From the cell containing the given text, extract its center point as (X, Y) coordinate. 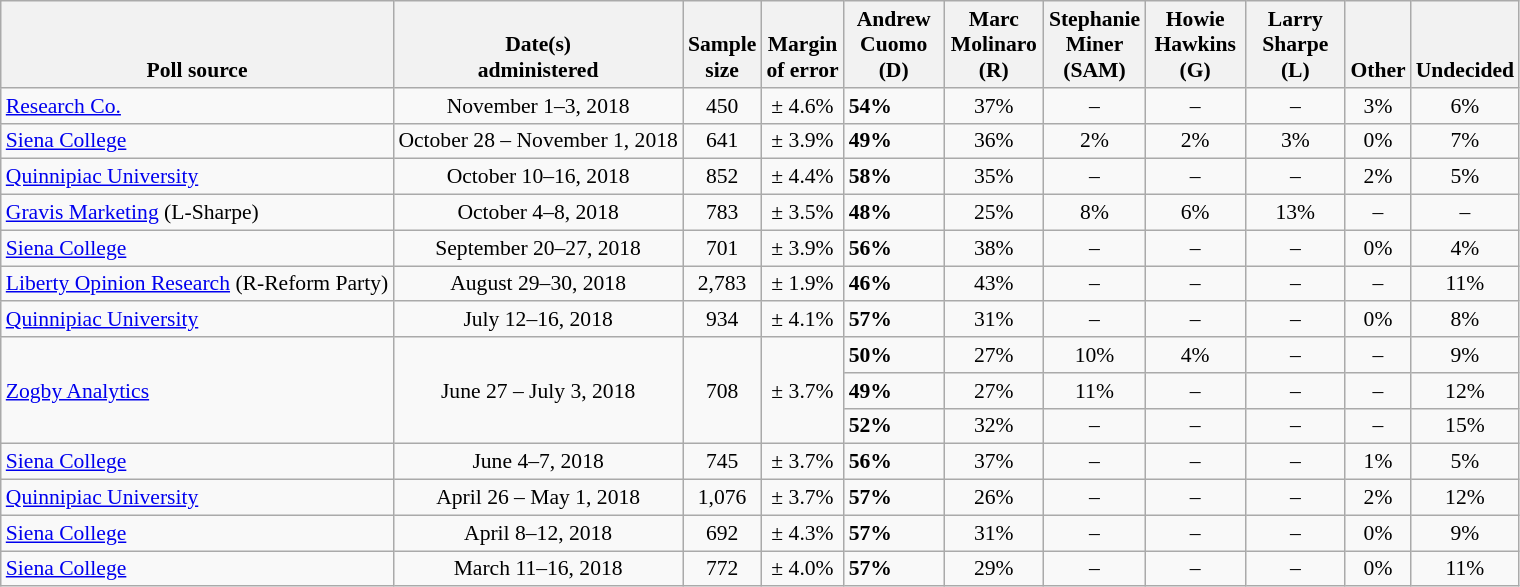
October 10–16, 2018 (538, 177)
934 (722, 320)
Zogby Analytics (198, 390)
November 1–3, 2018 (538, 106)
35% (994, 177)
15% (1465, 426)
April 8–12, 2018 (538, 533)
692 (722, 533)
± 3.5% (802, 213)
MarcMolinaro(R) (994, 44)
October 4–8, 2018 (538, 213)
1% (1378, 462)
48% (894, 213)
43% (994, 284)
772 (722, 569)
Poll source (198, 44)
708 (722, 390)
Undecided (1465, 44)
701 (722, 248)
13% (1295, 213)
± 4.0% (802, 569)
HowieHawkins(G) (1195, 44)
2,783 (722, 284)
10% (1094, 355)
March 11–16, 2018 (538, 569)
± 4.3% (802, 533)
38% (994, 248)
± 1.9% (802, 284)
26% (994, 498)
52% (894, 426)
450 (722, 106)
58% (894, 177)
September 20–27, 2018 (538, 248)
46% (894, 284)
Marginof error (802, 44)
32% (994, 426)
29% (994, 569)
852 (722, 177)
April 26 – May 1, 2018 (538, 498)
AndrewCuomo(D) (894, 44)
July 12–16, 2018 (538, 320)
June 27 – July 3, 2018 (538, 390)
745 (722, 462)
LarrySharpe(L) (1295, 44)
October 28 – November 1, 2018 (538, 141)
August 29–30, 2018 (538, 284)
1,076 (722, 498)
Gravis Marketing (L-Sharpe) (198, 213)
50% (894, 355)
54% (894, 106)
36% (994, 141)
StephanieMiner(SAM) (1094, 44)
± 4.4% (802, 177)
Date(s)administered (538, 44)
Samplesize (722, 44)
± 4.6% (802, 106)
June 4–7, 2018 (538, 462)
641 (722, 141)
Liberty Opinion Research (R-Reform Party) (198, 284)
± 4.1% (802, 320)
Research Co. (198, 106)
Other (1378, 44)
7% (1465, 141)
783 (722, 213)
25% (994, 213)
